From the cell containing the given text, extract its center point as [x, y] coordinate. 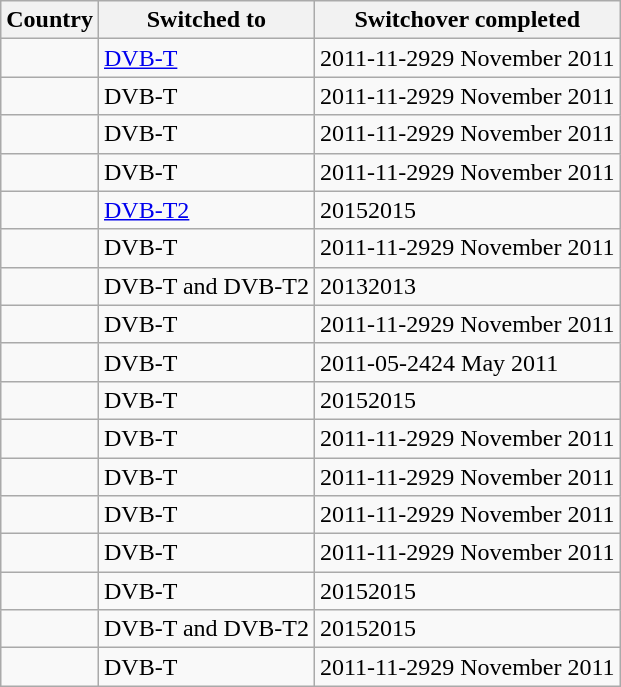
DVB-T2 [206, 210]
Switched to [206, 20]
20132013 [467, 286]
2011-05-2424 May 2011 [467, 362]
Country [50, 20]
Switchover completed [467, 20]
